From the cell containing the given text, extract its center point as [X, Y] coordinate. 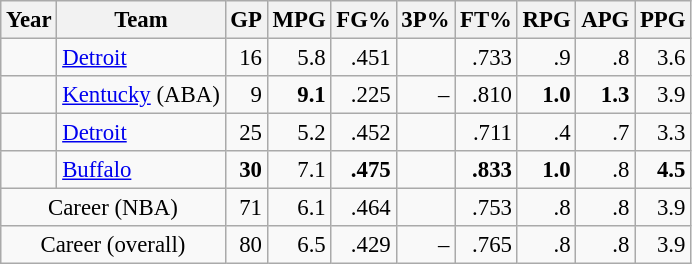
5.8 [299, 58]
APG [606, 20]
.833 [486, 170]
PPG [663, 20]
3P% [426, 20]
Career (NBA) [113, 208]
MPG [299, 20]
3.6 [663, 58]
.451 [364, 58]
71 [246, 208]
Kentucky (ABA) [141, 95]
4.5 [663, 170]
.753 [486, 208]
.464 [364, 208]
5.2 [299, 133]
.475 [364, 170]
1.3 [606, 95]
Team [141, 20]
.765 [486, 245]
FT% [486, 20]
7.1 [299, 170]
16 [246, 58]
25 [246, 133]
.9 [546, 58]
GP [246, 20]
Buffalo [141, 170]
.711 [486, 133]
.7 [606, 133]
6.1 [299, 208]
9 [246, 95]
.810 [486, 95]
.429 [364, 245]
9.1 [299, 95]
Year [29, 20]
.4 [546, 133]
RPG [546, 20]
30 [246, 170]
80 [246, 245]
3.3 [663, 133]
.733 [486, 58]
.452 [364, 133]
6.5 [299, 245]
.225 [364, 95]
FG% [364, 20]
Career (overall) [113, 245]
